For the text-containing cell, return its midpoint in [x, y] coordinate format. 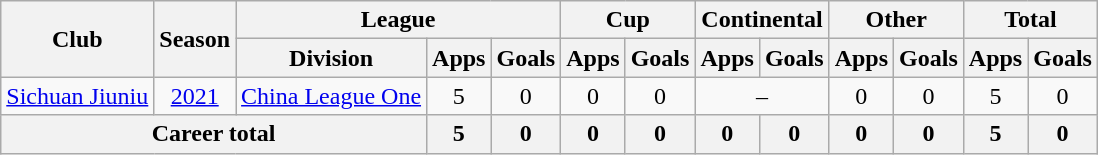
Career total [214, 134]
Season [195, 39]
Other [896, 20]
League [398, 20]
Cup [628, 20]
2021 [195, 96]
– [762, 96]
Division [332, 58]
Continental [762, 20]
Total [1030, 20]
Club [78, 39]
China League One [332, 96]
Sichuan Jiuniu [78, 96]
